Identify which cell holds the provided text, then report its [x, y] central coordinate. 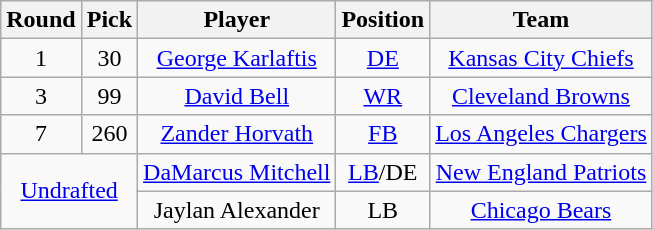
DaMarcus Mitchell [237, 172]
New England Patriots [542, 172]
DE [383, 58]
99 [109, 96]
Chicago Bears [542, 210]
Team [542, 20]
David Bell [237, 96]
LB/DE [383, 172]
260 [109, 134]
30 [109, 58]
Position [383, 20]
Pick [109, 20]
Kansas City Chiefs [542, 58]
7 [41, 134]
1 [41, 58]
Cleveland Browns [542, 96]
Jaylan Alexander [237, 210]
FB [383, 134]
Round [41, 20]
Player [237, 20]
3 [41, 96]
George Karlaftis [237, 58]
Zander Horvath [237, 134]
Los Angeles Chargers [542, 134]
LB [383, 210]
WR [383, 96]
Undrafted [70, 191]
